Return the [X, Y] coordinate for the center point of the cell that contains the specified text.  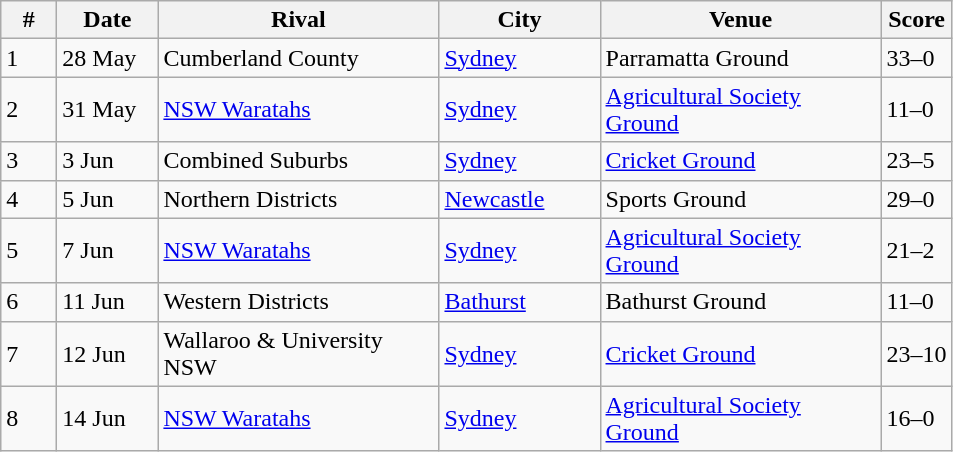
3 Jun [108, 161]
33–0 [916, 58]
7 [29, 354]
12 Jun [108, 354]
5 [29, 250]
8 [29, 418]
7 Jun [108, 250]
28 May [108, 58]
1 [29, 58]
Score [916, 20]
Venue [740, 20]
29–0 [916, 199]
Northern Districts [298, 199]
Bathurst [520, 302]
Combined Suburbs [298, 161]
14 Jun [108, 418]
6 [29, 302]
3 [29, 161]
23–5 [916, 161]
Newcastle [520, 199]
Date [108, 20]
Parramatta Ground [740, 58]
City [520, 20]
# [29, 20]
Wallaroo & University NSW [298, 354]
Rival [298, 20]
16–0 [916, 418]
Sports Ground [740, 199]
31 May [108, 110]
21–2 [916, 250]
5 Jun [108, 199]
11 Jun [108, 302]
4 [29, 199]
23–10 [916, 354]
2 [29, 110]
Cumberland County [298, 58]
Bathurst Ground [740, 302]
Western Districts [298, 302]
